Determine the [X, Y] coordinate at the center of the cell enclosing the given text.  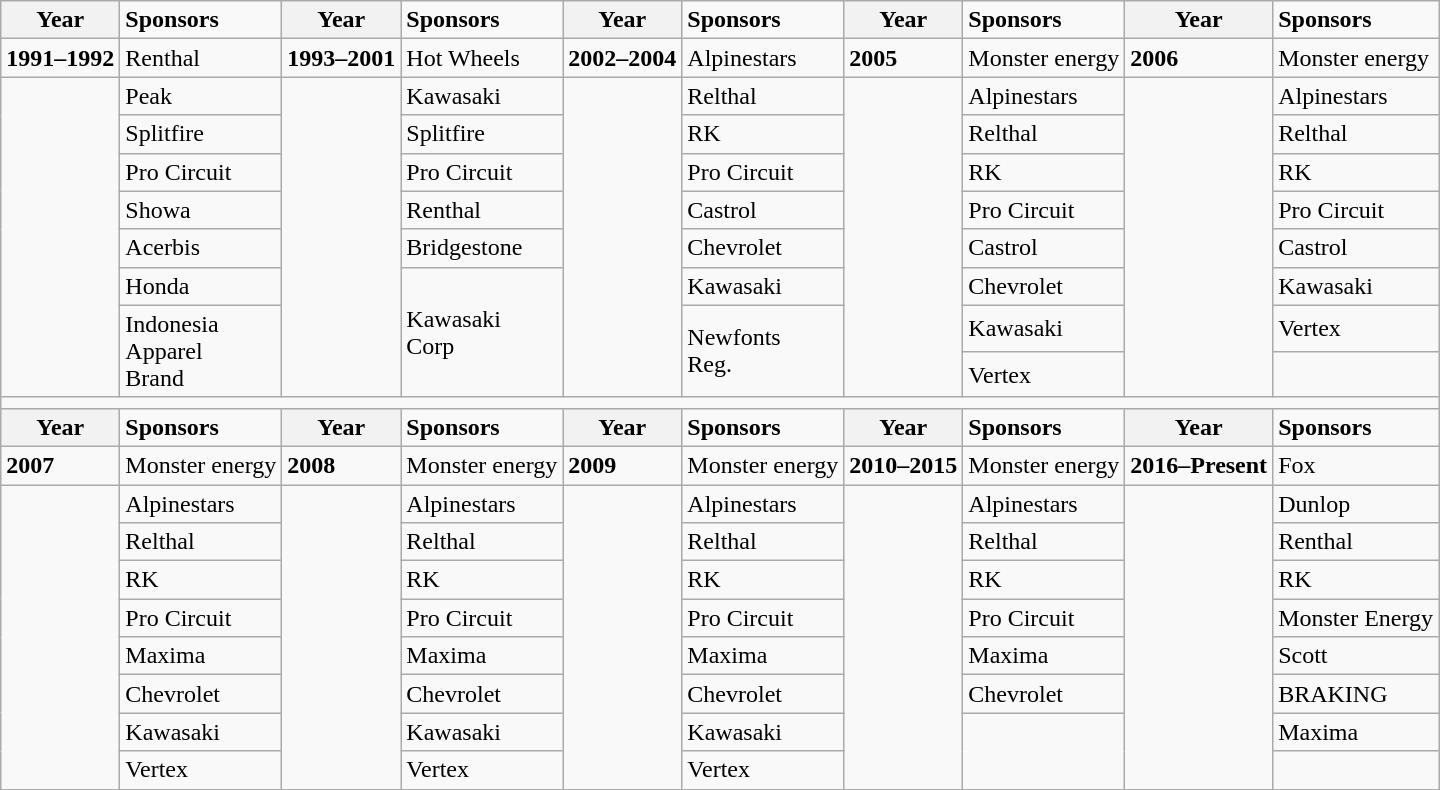
NewfontsReg. [763, 351]
Scott [1356, 656]
BRAKING [1356, 694]
Dunlop [1356, 503]
2007 [60, 465]
2008 [342, 465]
Honda [201, 286]
Monster Energy [1356, 618]
2016–Present [1199, 465]
KawasakiCorp [482, 332]
Peak [201, 96]
Fox [1356, 465]
2010–2015 [904, 465]
IndonesiaApparelBrand [201, 351]
2002–2004 [622, 58]
Showa [201, 210]
2005 [904, 58]
1991–1992 [60, 58]
2009 [622, 465]
Hot Wheels [482, 58]
Bridgestone [482, 248]
Acerbis [201, 248]
1993–2001 [342, 58]
2006 [1199, 58]
